Determine the (x, y) coordinate at the center of the cell enclosing the given text.  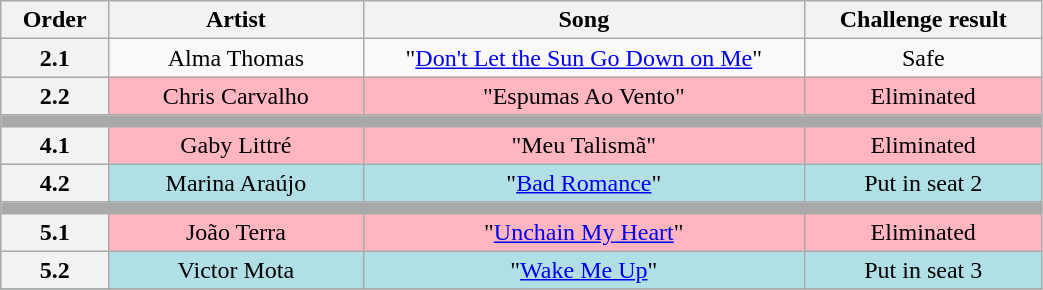
"Meu Talismã" (584, 145)
"Unchain My Heart" (584, 232)
4.2 (55, 183)
"Espumas Ao Vento" (584, 96)
Chris Carvalho (236, 96)
Artist (236, 20)
Marina Araújo (236, 183)
"Don't Let the Sun Go Down on Me" (584, 58)
Put in seat 2 (923, 183)
Safe (923, 58)
Gaby Littré (236, 145)
5.1 (55, 232)
5.2 (55, 270)
Song (584, 20)
"Bad Romance" (584, 183)
João Terra (236, 232)
2.1 (55, 58)
Alma Thomas (236, 58)
"Wake Me Up" (584, 270)
Order (55, 20)
4.1 (55, 145)
Put in seat 3 (923, 270)
Victor Mota (236, 270)
2.2 (55, 96)
Challenge result (923, 20)
